Determine the (X, Y) coordinate at the center of the cell enclosing the given text.  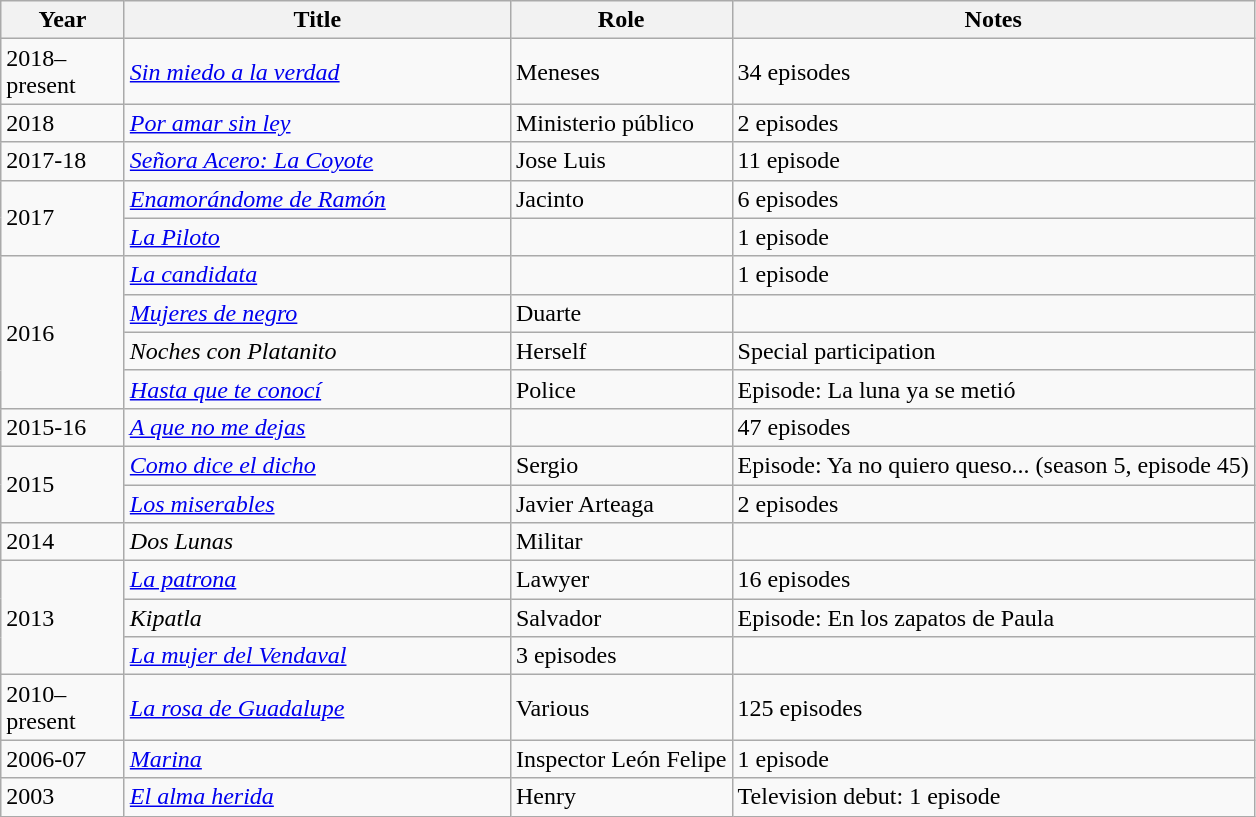
Meneses (621, 72)
Episode: En los zapatos de Paula (993, 618)
Jose Luis (621, 161)
Enamorándome de Ramón (317, 199)
Kipatla (317, 618)
Hasta que te conocí (317, 389)
La Piloto (317, 237)
2015-16 (63, 427)
125 episodes (993, 708)
Television debut: 1 episode (993, 797)
2010–present (63, 708)
Inspector León Felipe (621, 759)
Herself (621, 351)
Mujeres de negro (317, 313)
Javier Arteaga (621, 503)
A que no me dejas (317, 427)
Sin miedo a la verdad (317, 72)
Ministerio público (621, 123)
2006-07 (63, 759)
2017 (63, 218)
Lawyer (621, 580)
Year (63, 20)
Por amar sin ley (317, 123)
2003 (63, 797)
2015 (63, 484)
2014 (63, 542)
Title (317, 20)
La rosa de Guadalupe (317, 708)
La mujer del Vendaval (317, 656)
47 episodes (993, 427)
Role (621, 20)
34 episodes (993, 72)
Como dice el dicho (317, 465)
3 episodes (621, 656)
Dos Lunas (317, 542)
16 episodes (993, 580)
Duarte (621, 313)
2018 (63, 123)
Marina (317, 759)
2016 (63, 332)
Police (621, 389)
6 episodes (993, 199)
La candidata (317, 275)
Militar (621, 542)
Various (621, 708)
Los miserables (317, 503)
Special participation (993, 351)
El alma herida (317, 797)
Episode: Ya no quiero queso... (season 5, episode 45) (993, 465)
2013 (63, 618)
2017-18 (63, 161)
Jacinto (621, 199)
Episode: La luna ya se metió (993, 389)
Noches con Platanito (317, 351)
Henry (621, 797)
Sergio (621, 465)
Salvador (621, 618)
La patrona (317, 580)
2018–present (63, 72)
Señora Acero: La Coyote (317, 161)
11 episode (993, 161)
Notes (993, 20)
